Return (x, y) of the center of cell containing provided text 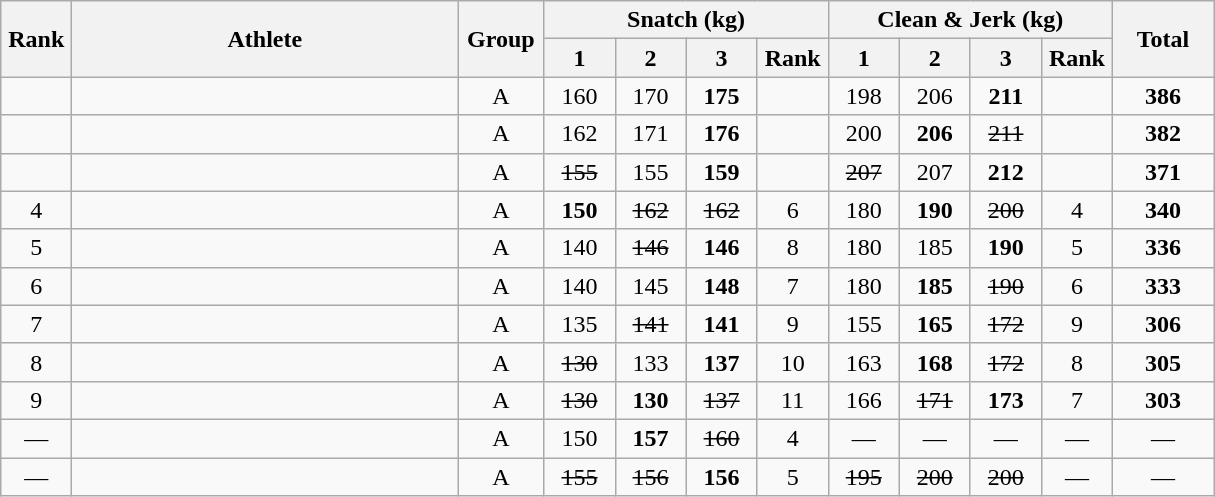
166 (864, 400)
340 (1162, 210)
145 (650, 286)
175 (722, 96)
170 (650, 96)
133 (650, 362)
168 (934, 362)
198 (864, 96)
10 (792, 362)
11 (792, 400)
165 (934, 324)
135 (580, 324)
Total (1162, 39)
336 (1162, 248)
Group (501, 39)
371 (1162, 172)
303 (1162, 400)
382 (1162, 134)
159 (722, 172)
195 (864, 477)
Clean & Jerk (kg) (970, 20)
157 (650, 438)
Snatch (kg) (686, 20)
176 (722, 134)
Athlete (265, 39)
148 (722, 286)
212 (1006, 172)
386 (1162, 96)
305 (1162, 362)
306 (1162, 324)
163 (864, 362)
173 (1006, 400)
333 (1162, 286)
